Determine the [X, Y] coordinate at the center of the cell enclosing the given text.  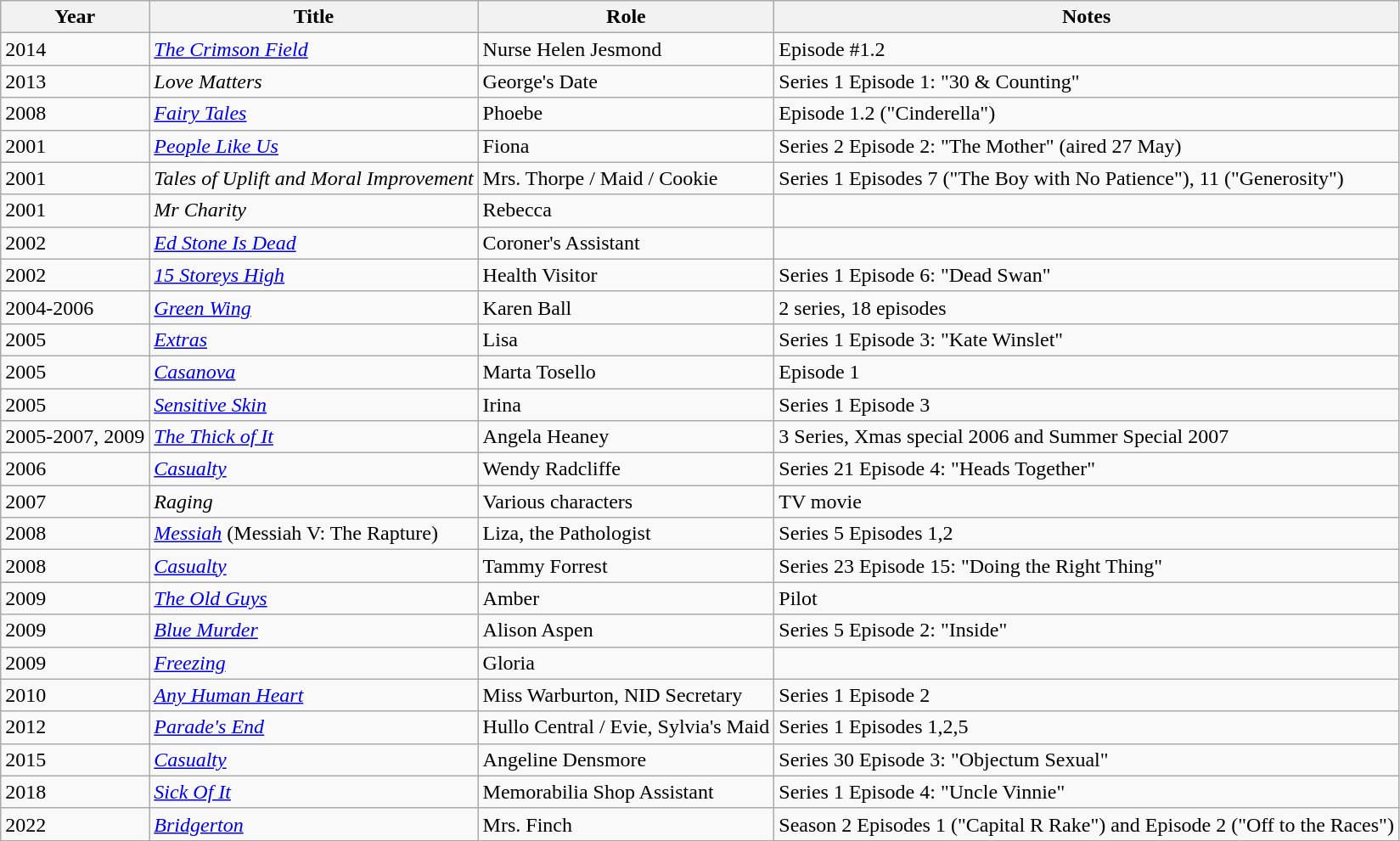
Sensitive Skin [314, 405]
2010 [75, 695]
Ed Stone Is Dead [314, 243]
3 Series, Xmas special 2006 and Summer Special 2007 [1087, 437]
Series 1 Episodes 7 ("The Boy with No Patience"), 11 ("Generosity") [1087, 178]
The Thick of It [314, 437]
Extras [314, 339]
Memorabilia Shop Assistant [627, 792]
Season 2 Episodes 1 ("Capital R Rake") and Episode 2 ("Off to the Races") [1087, 824]
2006 [75, 469]
Miss Warburton, NID Secretary [627, 695]
TV movie [1087, 502]
2013 [75, 81]
People Like Us [314, 146]
Episode 1.2 ("Cinderella") [1087, 114]
Tammy Forrest [627, 566]
Series 2 Episode 2: "The Mother" (aired 27 May) [1087, 146]
Mrs. Finch [627, 824]
Raging [314, 502]
Lisa [627, 339]
Marta Tosello [627, 372]
Various characters [627, 502]
Series 5 Episodes 1,2 [1087, 534]
Series 1 Episode 2 [1087, 695]
Fairy Tales [314, 114]
Casanova [314, 372]
Freezing [314, 663]
Rebecca [627, 210]
Notes [1087, 17]
Episode 1 [1087, 372]
Karen Ball [627, 307]
George's Date [627, 81]
Mrs. Thorpe / Maid / Cookie [627, 178]
Angela Heaney [627, 437]
Gloria [627, 663]
Series 1 Episode 3 [1087, 405]
Hullo Central / Evie, Sylvia's Maid [627, 727]
2005-2007, 2009 [75, 437]
Any Human Heart [314, 695]
Series 1 Episodes 1,2,5 [1087, 727]
Pilot [1087, 598]
Year [75, 17]
Alison Aspen [627, 631]
2022 [75, 824]
The Crimson Field [314, 49]
Parade's End [314, 727]
2 series, 18 episodes [1087, 307]
2004-2006 [75, 307]
Messiah (Messiah V: The Rapture) [314, 534]
Mr Charity [314, 210]
15 Storeys High [314, 275]
Role [627, 17]
Angeline Densmore [627, 760]
Series 23 Episode 15: "Doing the Right Thing" [1087, 566]
Series 21 Episode 4: "Heads Together" [1087, 469]
Health Visitor [627, 275]
Episode #1.2 [1087, 49]
2012 [75, 727]
2007 [75, 502]
Liza, the Pathologist [627, 534]
Series 5 Episode 2: "Inside" [1087, 631]
Irina [627, 405]
Bridgerton [314, 824]
Love Matters [314, 81]
Tales of Uplift and Moral Improvement [314, 178]
Sick Of It [314, 792]
Coroner's Assistant [627, 243]
Fiona [627, 146]
Green Wing [314, 307]
Blue Murder [314, 631]
Series 1 Episode 6: "Dead Swan" [1087, 275]
Phoebe [627, 114]
Nurse Helen Jesmond [627, 49]
Series 1 Episode 1: "30 & Counting" [1087, 81]
The Old Guys [314, 598]
Wendy Radcliffe [627, 469]
2015 [75, 760]
Title [314, 17]
2018 [75, 792]
Series 1 Episode 3: "Kate Winslet" [1087, 339]
2014 [75, 49]
Amber [627, 598]
Series 30 Episode 3: "Objectum Sexual" [1087, 760]
Series 1 Episode 4: "Uncle Vinnie" [1087, 792]
